Identify which cell holds the provided text, then report its [x, y] central coordinate. 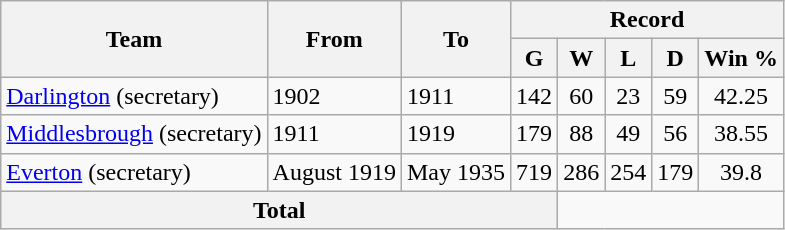
Record [648, 20]
D [676, 58]
60 [582, 96]
From [334, 39]
286 [582, 172]
719 [534, 172]
G [534, 58]
Everton (secretary) [134, 172]
Win % [742, 58]
May 1935 [456, 172]
59 [676, 96]
254 [628, 172]
42.25 [742, 96]
Total [280, 210]
Darlington (secretary) [134, 96]
Team [134, 39]
To [456, 39]
38.55 [742, 134]
August 1919 [334, 172]
1902 [334, 96]
L [628, 58]
W [582, 58]
Middlesbrough (secretary) [134, 134]
56 [676, 134]
39.8 [742, 172]
88 [582, 134]
49 [628, 134]
1919 [456, 134]
23 [628, 96]
142 [534, 96]
